From the cell containing the given text, extract its center point as (X, Y) coordinate. 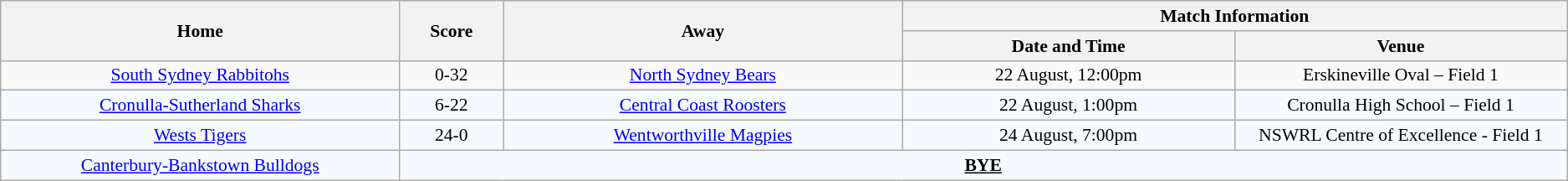
NSWRL Centre of Excellence - Field 1 (1400, 136)
Central Coast Roosters (702, 106)
Match Information (1234, 16)
Away (702, 30)
Score (452, 30)
South Sydney Rabbitohs (201, 75)
Canterbury-Bankstown Bulldogs (201, 165)
22 August, 1:00pm (1069, 106)
Wentworthville Magpies (702, 136)
BYE (983, 165)
Cronulla-Sutherland Sharks (201, 106)
Erskineville Oval – Field 1 (1400, 75)
Date and Time (1069, 46)
22 August, 12:00pm (1069, 75)
0-32 (452, 75)
Home (201, 30)
Cronulla High School – Field 1 (1400, 106)
24 August, 7:00pm (1069, 136)
Venue (1400, 46)
6-22 (452, 106)
North Sydney Bears (702, 75)
24-0 (452, 136)
Wests Tigers (201, 136)
